Detect which cell encompasses the target text, then output its [X, Y] center coordinate. 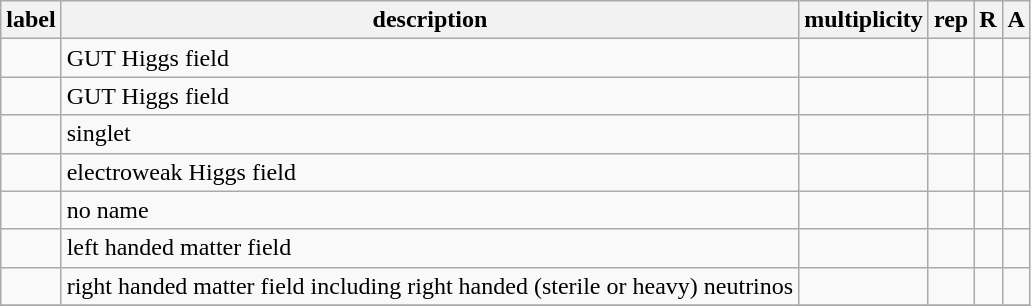
multiplicity [864, 20]
rep [950, 20]
description [430, 20]
singlet [430, 134]
A [1016, 20]
electroweak Higgs field [430, 172]
label [31, 20]
right handed matter field including right handed (sterile or heavy) neutrinos [430, 286]
R [988, 20]
left handed matter field [430, 248]
no name [430, 210]
